Locate the cell with the specified text and output its (x, y) center coordinate. 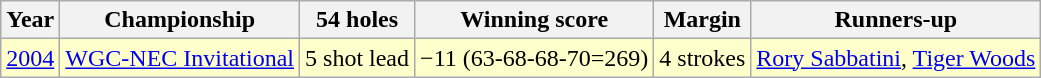
Year (30, 20)
−11 (63-68-68-70=269) (534, 58)
Rory Sabbatini, Tiger Woods (896, 58)
54 holes (358, 20)
5 shot lead (358, 58)
2004 (30, 58)
Runners-up (896, 20)
Margin (702, 20)
Winning score (534, 20)
Championship (180, 20)
4 strokes (702, 58)
WGC-NEC Invitational (180, 58)
